Pinpoint the cell where the given text exists, returning its [X, Y] midpoint coordinate. 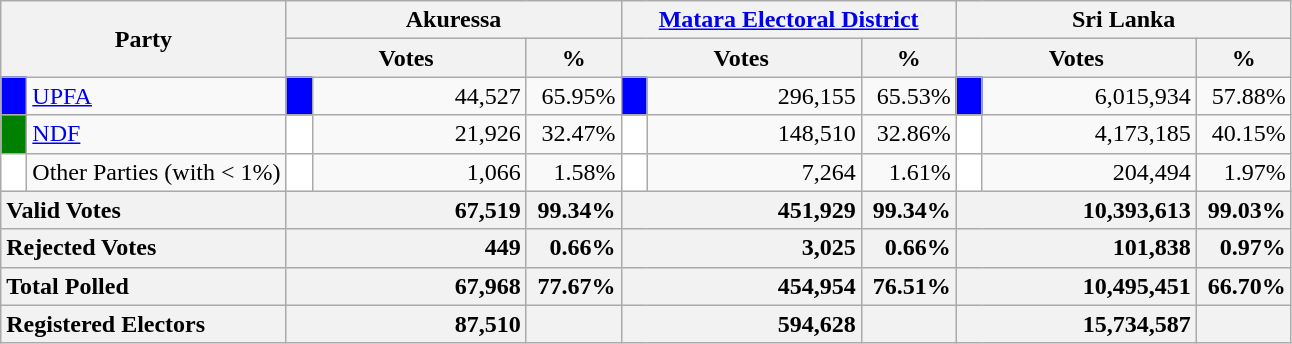
65.53% [908, 96]
44,527 [419, 96]
Registered Electors [144, 324]
UPFA [156, 96]
Matara Electoral District [788, 20]
32.86% [908, 134]
454,954 [741, 286]
204,494 [1089, 172]
6,015,934 [1089, 96]
57.88% [1244, 96]
Valid Votes [144, 210]
77.67% [574, 286]
451,929 [741, 210]
594,628 [741, 324]
32.47% [574, 134]
296,155 [754, 96]
10,495,451 [1076, 286]
10,393,613 [1076, 210]
Akuressa [454, 20]
1,066 [419, 172]
7,264 [754, 172]
1.61% [908, 172]
148,510 [754, 134]
15,734,587 [1076, 324]
1.58% [574, 172]
67,968 [406, 286]
76.51% [908, 286]
21,926 [419, 134]
66.70% [1244, 286]
87,510 [406, 324]
67,519 [406, 210]
NDF [156, 134]
Other Parties (with < 1%) [156, 172]
0.97% [1244, 248]
99.03% [1244, 210]
40.15% [1244, 134]
101,838 [1076, 248]
Sri Lanka [1124, 20]
449 [406, 248]
3,025 [741, 248]
Total Polled [144, 286]
Rejected Votes [144, 248]
Party [144, 39]
65.95% [574, 96]
1.97% [1244, 172]
4,173,185 [1089, 134]
